Find where the given text appears and provide that cell's center as [X, Y] coordinate. 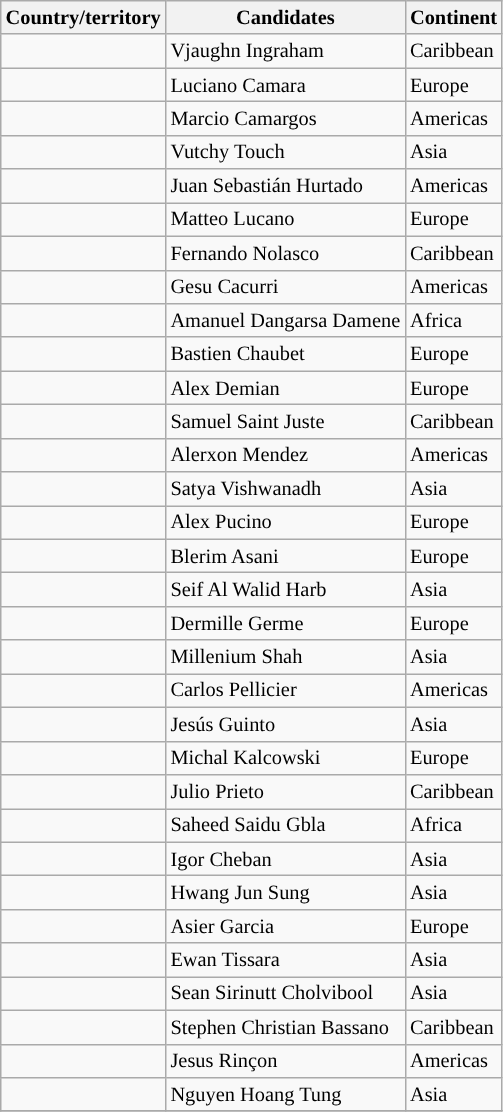
Vutchy Touch [286, 152]
Nguyen Hoang Tung [286, 1094]
Alex Pucino [286, 522]
Luciano Camara [286, 85]
Juan Sebastián Hurtado [286, 186]
Sean Sirinutt Cholvibool [286, 993]
Hwang Jun Sung [286, 892]
Stephen Christian Bassano [286, 1027]
Alerxon Mendez [286, 455]
Gesu Cacurri [286, 287]
Alex Demian [286, 388]
Saheed Saidu Gbla [286, 825]
Asier Garcia [286, 926]
Blerim Asani [286, 556]
Igor Cheban [286, 859]
Matteo Lucano [286, 219]
Dermille Germe [286, 623]
Continent [454, 17]
Jesús Guinto [286, 724]
Marcio Camargos [286, 118]
Country/territory [84, 17]
Michal Kalcowski [286, 758]
Satya Vishwanadh [286, 489]
Seif Al Walid Harb [286, 589]
Samuel Saint Juste [286, 421]
Jesus Rinçon [286, 1061]
Carlos Pellicier [286, 690]
Julio Prieto [286, 791]
Bastien Chaubet [286, 354]
Vjaughn Ingraham [286, 51]
Candidates [286, 17]
Ewan Tissara [286, 960]
Millenium Shah [286, 657]
Amanuel Dangarsa Damene [286, 320]
Fernando Nolasco [286, 253]
